Detect which cell encompasses the target text, then output its [X, Y] center coordinate. 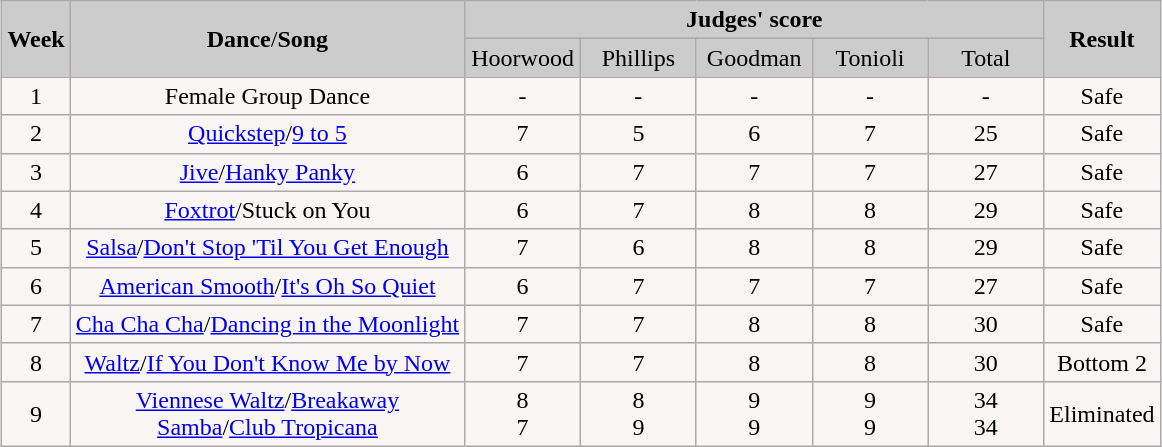
1 [36, 96]
Week [36, 39]
Female Group Dance [267, 96]
87 [523, 414]
3434 [986, 414]
Waltz/If You Don't Know Me by Now [267, 362]
Foxtrot/Stuck on You [267, 210]
Hoorwood [523, 58]
3 [36, 172]
American Smooth/It's Oh So Quiet [267, 286]
Total [986, 58]
Eliminated [1102, 414]
25 [986, 134]
4 [36, 210]
9 [36, 414]
Goodman [754, 58]
Tonioli [870, 58]
Viennese Waltz/BreakawaySamba/Club Tropicana [267, 414]
2 [36, 134]
Result [1102, 39]
Dance/Song [267, 39]
Salsa/Don't Stop 'Til You Get Enough [267, 248]
89 [638, 414]
Cha Cha Cha/Dancing in the Moonlight [267, 324]
Bottom 2 [1102, 362]
Quickstep/9 to 5 [267, 134]
Jive/Hanky Panky [267, 172]
Phillips [638, 58]
Judges' score [754, 20]
